Identify which cell holds the provided text, then report its [X, Y] central coordinate. 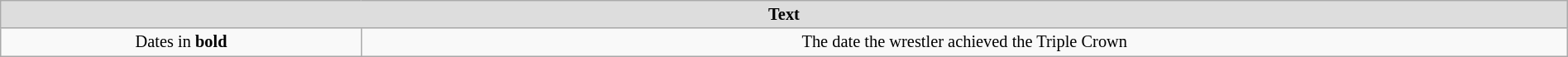
Dates in bold [181, 42]
Text [784, 14]
The date the wrestler achieved the Triple Crown [964, 42]
